Locate the cell with the specified text and output its [x, y] center coordinate. 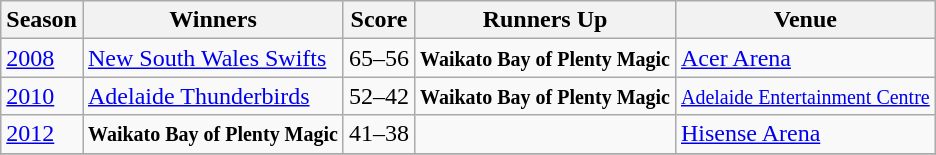
2008 [42, 58]
52–42 [378, 96]
Acer Arena [805, 58]
Score [378, 20]
Adelaide Entertainment Centre [805, 96]
Runners Up [546, 20]
Venue [805, 20]
2010 [42, 96]
Season [42, 20]
Winners [212, 20]
65–56 [378, 58]
Adelaide Thunderbirds [212, 96]
New South Wales Swifts [212, 58]
2012 [42, 134]
Hisense Arena [805, 134]
41–38 [378, 134]
